Capture the cell that displays the provided text and extract its [x, y] central coordinate. 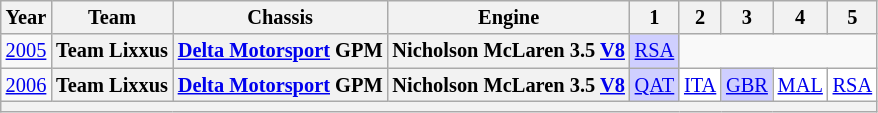
2006 [26, 85]
MAL [800, 85]
QAT [654, 85]
4 [800, 17]
5 [852, 17]
2005 [26, 51]
1 [654, 17]
Chassis [280, 17]
Team [112, 17]
3 [747, 17]
Engine [508, 17]
2 [700, 17]
GBR [747, 85]
Year [26, 17]
ITA [700, 85]
